Determine the [X, Y] coordinate at the center of the cell enclosing the given text.  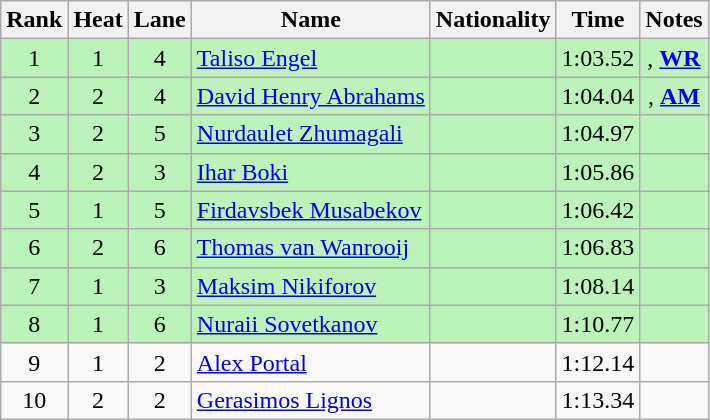
1:13.34 [598, 400]
Nationality [493, 20]
8 [34, 324]
, WR [674, 58]
David Henry Abrahams [310, 96]
Gerasimos Lignos [310, 400]
Maksim Nikiforov [310, 286]
10 [34, 400]
1:12.14 [598, 362]
Firdavsbek Musabekov [310, 210]
Lane [160, 20]
1:10.77 [598, 324]
1:06.83 [598, 248]
Name [310, 20]
Thomas van Wanrooij [310, 248]
Time [598, 20]
7 [34, 286]
1:06.42 [598, 210]
1:04.04 [598, 96]
, AM [674, 96]
1:08.14 [598, 286]
Ihar Boki [310, 172]
Nuraii Sovetkanov [310, 324]
Notes [674, 20]
9 [34, 362]
Heat [98, 20]
Rank [34, 20]
1:04.97 [598, 134]
Taliso Engel [310, 58]
1:03.52 [598, 58]
Nurdaulet Zhumagali [310, 134]
Alex Portal [310, 362]
1:05.86 [598, 172]
